Return [X, Y] of the center of cell containing provided text 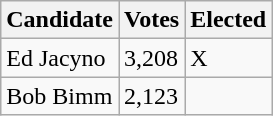
Elected [228, 20]
Ed Jacyno [60, 58]
3,208 [151, 58]
X [228, 58]
Candidate [60, 20]
Bob Bimm [60, 96]
2,123 [151, 96]
Votes [151, 20]
